Identify which cell holds the provided text, then report its (X, Y) central coordinate. 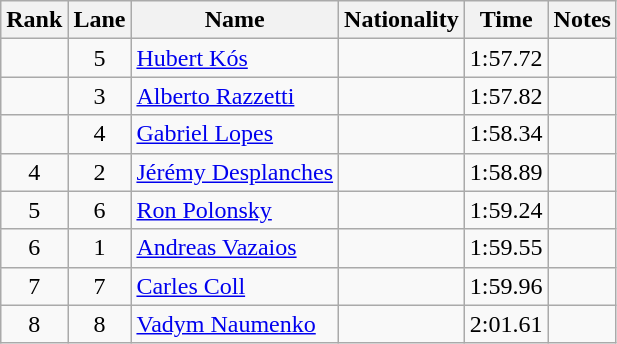
Ron Polonsky (235, 210)
Time (506, 20)
Alberto Razzetti (235, 96)
Hubert Kós (235, 58)
Carles Coll (235, 286)
1:58.34 (506, 134)
1 (100, 248)
Lane (100, 20)
1:57.82 (506, 96)
1:59.24 (506, 210)
Vadym Naumenko (235, 324)
1:59.96 (506, 286)
Andreas Vazaios (235, 248)
1:58.89 (506, 172)
2 (100, 172)
2:01.61 (506, 324)
Rank (34, 20)
Name (235, 20)
Jérémy Desplanches (235, 172)
Notes (582, 20)
1:57.72 (506, 58)
Gabriel Lopes (235, 134)
3 (100, 96)
1:59.55 (506, 248)
Nationality (402, 20)
